Identify which cell holds the provided text, then report its [X, Y] central coordinate. 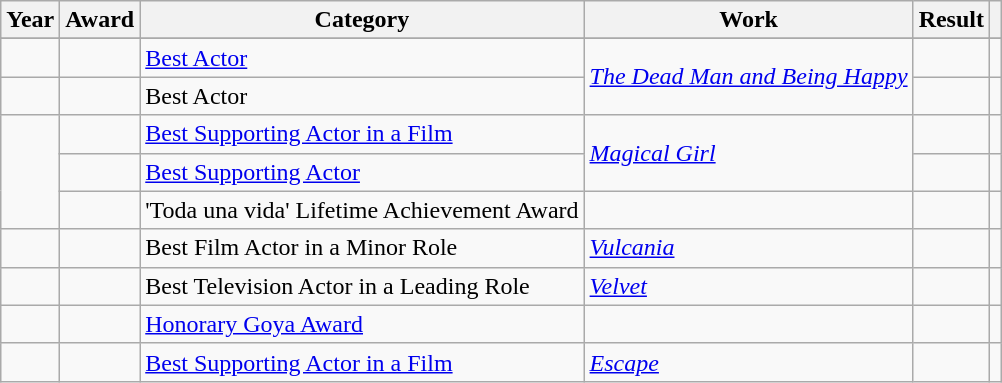
Best Film Actor in a Minor Role [362, 248]
Category [362, 20]
Honorary Goya Award [362, 324]
Best Television Actor in a Leading Role [362, 286]
Work [748, 20]
'Toda una vida' Lifetime Achievement Award [362, 210]
The Dead Man and Being Happy [748, 77]
Magical Girl [748, 153]
Vulcania [748, 248]
Best Supporting Actor [362, 172]
Velvet [748, 286]
Award [100, 20]
Escape [748, 362]
Year [30, 20]
Result [951, 20]
